For the text-containing cell, return its midpoint in [x, y] coordinate format. 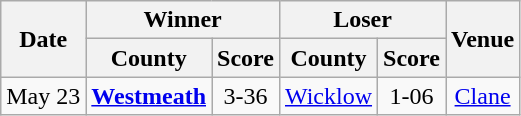
Wicklow [328, 96]
Loser [362, 20]
3-36 [246, 96]
Venue [483, 39]
Date [44, 39]
May 23 [44, 96]
1-06 [412, 96]
Clane [483, 96]
Winner [183, 20]
Westmeath [149, 96]
